Output the (x, y) coordinate of the center of the cell containing the given text.  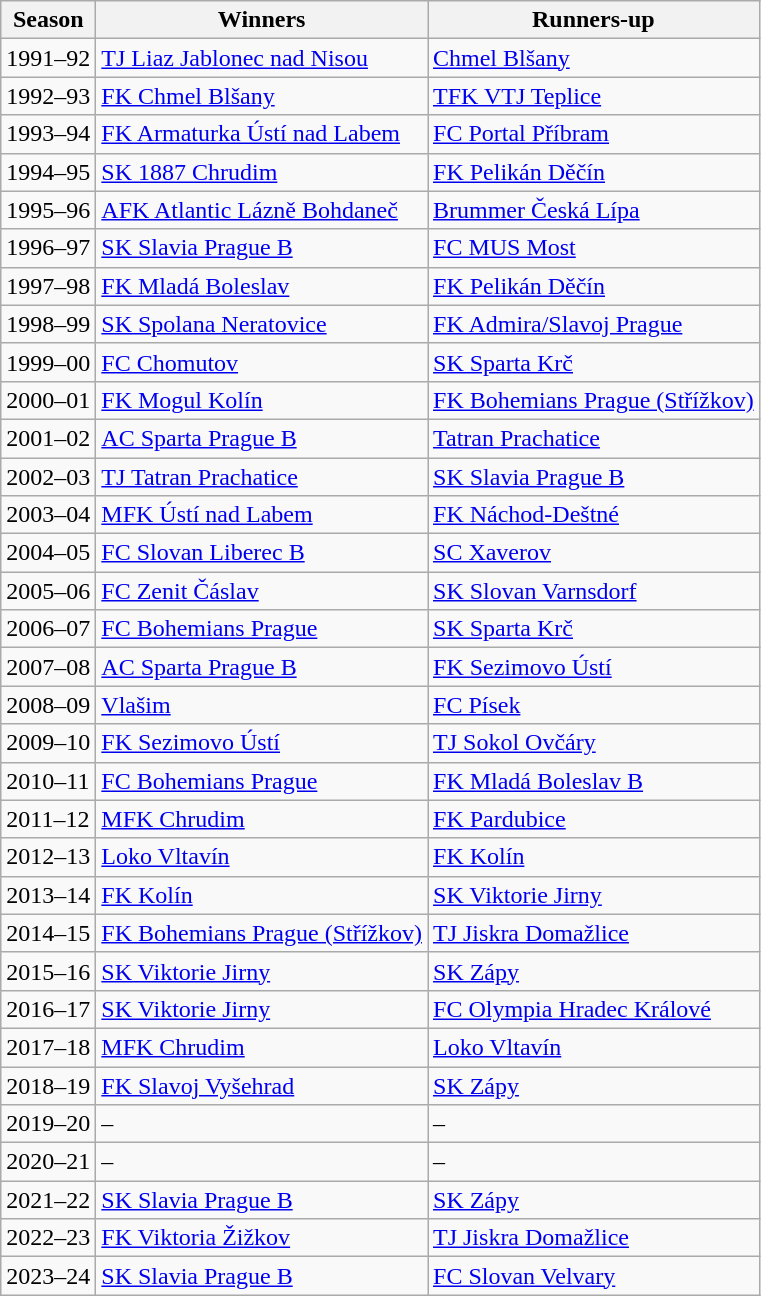
FK Mogul Kolín (262, 400)
2004–05 (48, 553)
SK Spolana Neratovice (262, 324)
MFK Ústí nad Labem (262, 515)
1997–98 (48, 286)
FK Armaturka Ústí nad Labem (262, 134)
2021–22 (48, 1200)
TJ Liaz Jablonec nad Nisou (262, 58)
TFK VTJ Teplice (594, 96)
FK Admira/Slavoj Prague (594, 324)
2006–07 (48, 629)
Winners (262, 20)
1995–96 (48, 210)
2018–19 (48, 1085)
FC Slovan Velvary (594, 1276)
SK Slovan Varnsdorf (594, 591)
2016–17 (48, 1009)
Tatran Prachatice (594, 438)
FK Mladá Boleslav B (594, 781)
2013–14 (48, 895)
FC MUS Most (594, 248)
TJ Sokol Ovčáry (594, 743)
Season (48, 20)
2022–23 (48, 1238)
2020–21 (48, 1162)
2009–10 (48, 743)
Chmel Blšany (594, 58)
FK Mladá Boleslav (262, 286)
Vlašim (262, 705)
Runners-up (594, 20)
2012–13 (48, 857)
TJ Tatran Prachatice (262, 477)
1999–00 (48, 362)
2010–11 (48, 781)
2000–01 (48, 400)
Brummer Česká Lípa (594, 210)
SK 1887 Chrudim (262, 172)
FK Náchod-Deštné (594, 515)
FK Pardubice (594, 819)
FK Viktoria Žižkov (262, 1238)
FK Chmel Blšany (262, 96)
2002–03 (48, 477)
FK Slavoj Vyšehrad (262, 1085)
2019–20 (48, 1124)
FC Chomutov (262, 362)
2014–15 (48, 933)
1996–97 (48, 248)
2007–08 (48, 667)
2003–04 (48, 515)
2001–02 (48, 438)
1994–95 (48, 172)
AFK Atlantic Lázně Bohdaneč (262, 210)
FC Slovan Liberec B (262, 553)
FC Olympia Hradec Králové (594, 1009)
1991–92 (48, 58)
FC Písek (594, 705)
2015–16 (48, 971)
1993–94 (48, 134)
SC Xaverov (594, 553)
1998–99 (48, 324)
2023–24 (48, 1276)
2008–09 (48, 705)
2005–06 (48, 591)
2011–12 (48, 819)
2017–18 (48, 1047)
FC Zenit Čáslav (262, 591)
FC Portal Příbram (594, 134)
1992–93 (48, 96)
